Find where the given text appears and provide that cell's center as (x, y) coordinate. 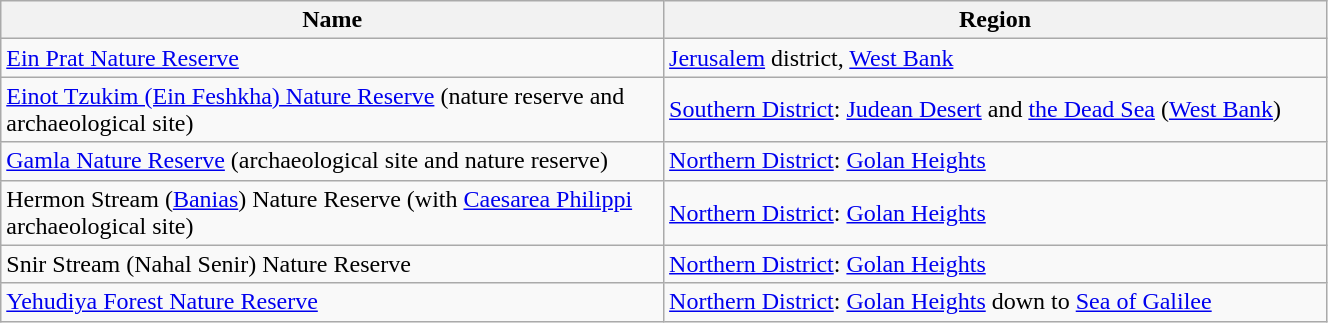
Gamla Nature Reserve (archaeological site and nature reserve) (332, 161)
Southern District: Judean Desert and the Dead Sea (West Bank) (996, 110)
Region (996, 20)
Name (332, 20)
Hermon Stream (Banias) Nature Reserve (with Caesarea Philippi archaeological site) (332, 212)
Ein Prat Nature Reserve (332, 58)
Jerusalem district, West Bank (996, 58)
Snir Stream (Nahal Senir) Nature Reserve (332, 264)
Northern District: Golan Heights down to Sea of Galilee (996, 302)
Einot Tzukim (Ein Feshkha) Nature Reserve (nature reserve and archaeological site) (332, 110)
Yehudiya Forest Nature Reserve (332, 302)
